Scan for the cell matching the given text and deliver its (X, Y) coordinate at center. 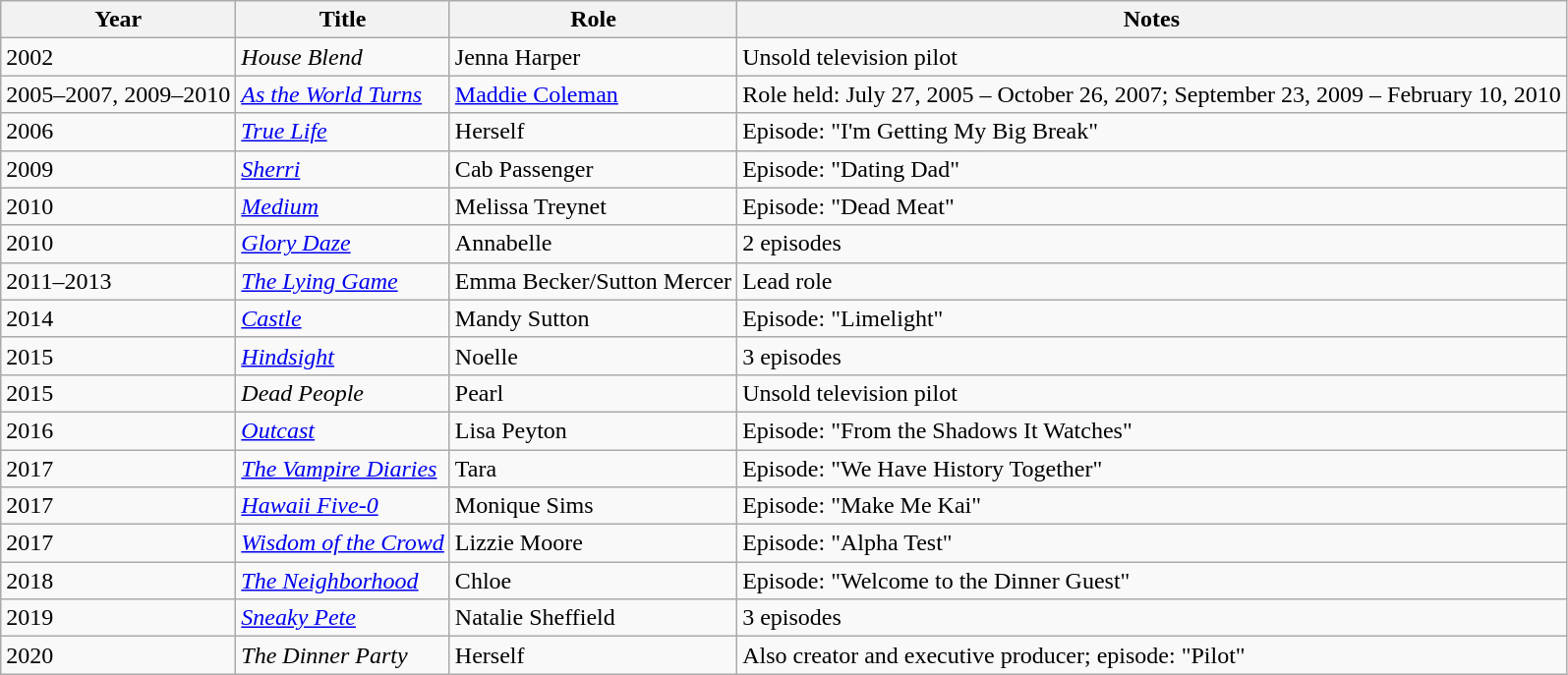
2011–2013 (118, 281)
Role held: July 27, 2005 – October 26, 2007; September 23, 2009 – February 10, 2010 (1152, 94)
Annabelle (593, 244)
Wisdom of the Crowd (343, 543)
Melissa Treynet (593, 206)
Episode: "We Have History Together" (1152, 469)
Mandy Sutton (593, 318)
Hawaii Five-0 (343, 506)
Role (593, 20)
Episode: "Make Me Kai" (1152, 506)
Episode: "Limelight" (1152, 318)
House Blend (343, 57)
2019 (118, 618)
Notes (1152, 20)
2016 (118, 430)
Medium (343, 206)
The Neighborhood (343, 581)
Year (118, 20)
Episode: "From the Shadows It Watches" (1152, 430)
Episode: "Welcome to the Dinner Guest" (1152, 581)
Noelle (593, 356)
Chloe (593, 581)
The Dinner Party (343, 655)
Title (343, 20)
True Life (343, 132)
Natalie Sheffield (593, 618)
Glory Daze (343, 244)
Dead People (343, 393)
Episode: "Alpha Test" (1152, 543)
Lead role (1152, 281)
As the World Turns (343, 94)
Episode: "Dating Dad" (1152, 169)
2005–2007, 2009–2010 (118, 94)
2002 (118, 57)
Jenna Harper (593, 57)
Emma Becker/Sutton Mercer (593, 281)
The Vampire Diaries (343, 469)
Castle (343, 318)
2020 (118, 655)
Hindsight (343, 356)
2018 (118, 581)
Monique Sims (593, 506)
2014 (118, 318)
2009 (118, 169)
2006 (118, 132)
Cab Passenger (593, 169)
Episode: "Dead Meat" (1152, 206)
Also creator and executive producer; episode: "Pilot" (1152, 655)
2 episodes (1152, 244)
Tara (593, 469)
Sneaky Pete (343, 618)
Lizzie Moore (593, 543)
Maddie Coleman (593, 94)
The Lying Game (343, 281)
Outcast (343, 430)
Episode: "I'm Getting My Big Break" (1152, 132)
Sherri (343, 169)
Pearl (593, 393)
Lisa Peyton (593, 430)
